Search for the cell housing the specified text and yield its [X, Y] center coordinate. 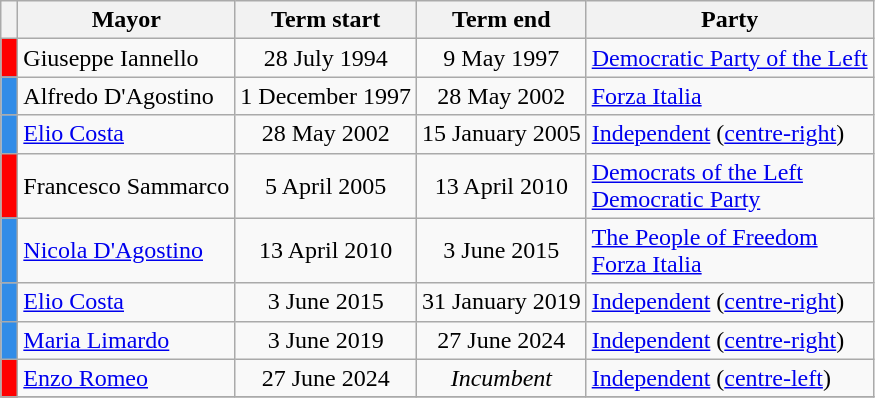
Giuseppe Iannello [126, 58]
Maria Limardo [126, 340]
Nicola D'Agostino [126, 250]
9 May 1997 [501, 58]
Alfredo D'Agostino [126, 96]
3 June 2019 [326, 340]
Term end [501, 20]
Incumbent [501, 378]
Enzo Romeo [126, 378]
Democratic Party of the Left [730, 58]
Independent (centre-left) [730, 378]
31 January 2019 [501, 302]
Party [730, 20]
Francesco Sammarco [126, 186]
1 December 1997 [326, 96]
5 April 2005 [326, 186]
Term start [326, 20]
Mayor [126, 20]
28 July 1994 [326, 58]
Democrats of the LeftDemocratic Party [730, 186]
Forza Italia [730, 96]
The People of FreedomForza Italia [730, 250]
15 January 2005 [501, 134]
